Output the (x, y) coordinate of the center of the cell containing the given text.  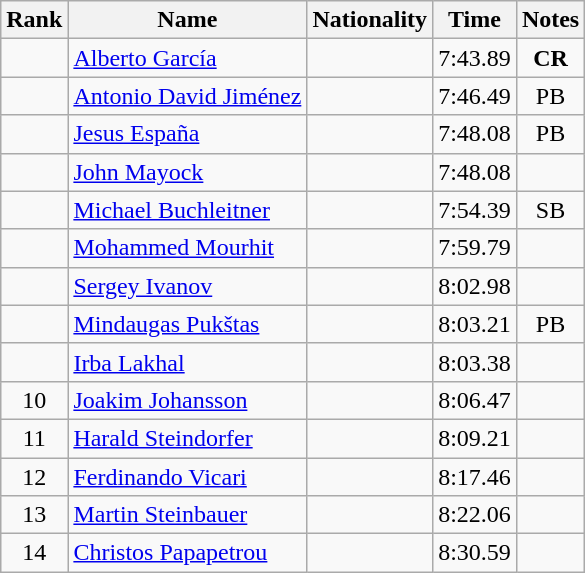
Mohammed Mourhit (188, 248)
13 (34, 515)
14 (34, 553)
8:17.46 (475, 477)
Christos Papapetrou (188, 553)
8:03.21 (475, 324)
Mindaugas Pukštas (188, 324)
Notes (550, 20)
7:54.39 (475, 210)
Jesus España (188, 134)
8:03.38 (475, 362)
Alberto García (188, 58)
Time (475, 20)
8:06.47 (475, 400)
Irba Lakhal (188, 362)
7:43.89 (475, 58)
Ferdinando Vicari (188, 477)
8:30.59 (475, 553)
8:09.21 (475, 438)
10 (34, 400)
8:22.06 (475, 515)
12 (34, 477)
John Mayock (188, 172)
8:02.98 (475, 286)
SB (550, 210)
Michael Buchleitner (188, 210)
7:59.79 (475, 248)
Rank (34, 20)
Harald Steindorfer (188, 438)
Joakim Johansson (188, 400)
Sergey Ivanov (188, 286)
Antonio David Jiménez (188, 96)
Name (188, 20)
11 (34, 438)
CR (550, 58)
7:46.49 (475, 96)
Nationality (370, 20)
Martin Steinbauer (188, 515)
